Locate the cell with the specified text and output its (x, y) center coordinate. 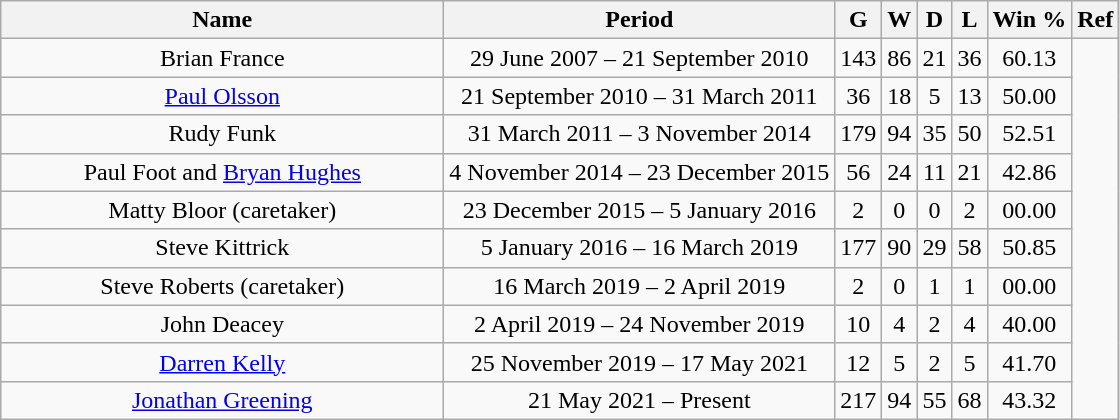
52.51 (1030, 134)
29 (934, 248)
Steve Kittrick (222, 248)
50 (970, 134)
179 (858, 134)
58 (970, 248)
21 May 2021 – Present (640, 400)
31 March 2011 – 3 November 2014 (640, 134)
23 December 2015 – 5 January 2016 (640, 210)
43.32 (1030, 400)
41.70 (1030, 362)
10 (858, 324)
Period (640, 20)
68 (970, 400)
50.00 (1030, 96)
16 March 2019 – 2 April 2019 (640, 286)
Brian France (222, 58)
Steve Roberts (caretaker) (222, 286)
13 (970, 96)
12 (858, 362)
40.00 (1030, 324)
35 (934, 134)
56 (858, 172)
Rudy Funk (222, 134)
25 November 2019 – 17 May 2021 (640, 362)
177 (858, 248)
86 (900, 58)
Name (222, 20)
L (970, 20)
Win % (1030, 20)
Jonathan Greening (222, 400)
42.86 (1030, 172)
Matty Bloor (caretaker) (222, 210)
Paul Foot and Bryan Hughes (222, 172)
50.85 (1030, 248)
4 November 2014 – 23 December 2015 (640, 172)
Ref (1096, 20)
217 (858, 400)
2 April 2019 – 24 November 2019 (640, 324)
D (934, 20)
18 (900, 96)
5 January 2016 – 16 March 2019 (640, 248)
11 (934, 172)
24 (900, 172)
Paul Olsson (222, 96)
G (858, 20)
John Deacey (222, 324)
21 September 2010 – 31 March 2011 (640, 96)
W (900, 20)
143 (858, 58)
60.13 (1030, 58)
90 (900, 248)
Darren Kelly (222, 362)
55 (934, 400)
29 June 2007 – 21 September 2010 (640, 58)
